Return (x, y) of the center of cell containing provided text 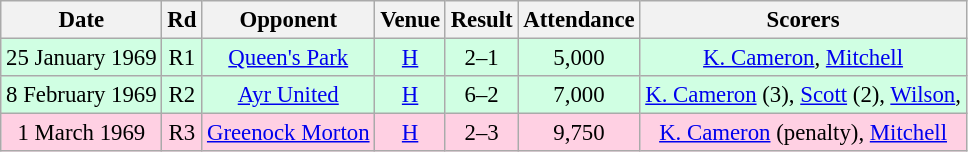
R2 (182, 95)
R1 (182, 58)
5,000 (579, 58)
7,000 (579, 95)
K. Cameron, Mitchell (803, 58)
Greenock Morton (288, 133)
K. Cameron (3), Scott (2), Wilson, (803, 95)
6–2 (482, 95)
Result (482, 20)
Date (82, 20)
8 February 1969 (82, 95)
Ayr United (288, 95)
Scorers (803, 20)
Queen's Park (288, 58)
25 January 1969 (82, 58)
Attendance (579, 20)
9,750 (579, 133)
K. Cameron (penalty), Mitchell (803, 133)
1 March 1969 (82, 133)
R3 (182, 133)
2–3 (482, 133)
Venue (410, 20)
2–1 (482, 58)
Opponent (288, 20)
Rd (182, 20)
